Find where the given text appears and provide that cell's center as (x, y) coordinate. 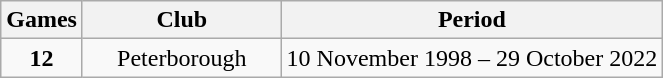
12 (42, 58)
Peterborough (182, 58)
Club (182, 20)
10 November 1998 – 29 October 2022 (472, 58)
Period (472, 20)
Games (42, 20)
